Search for the cell housing the specified text and yield its (x, y) center coordinate. 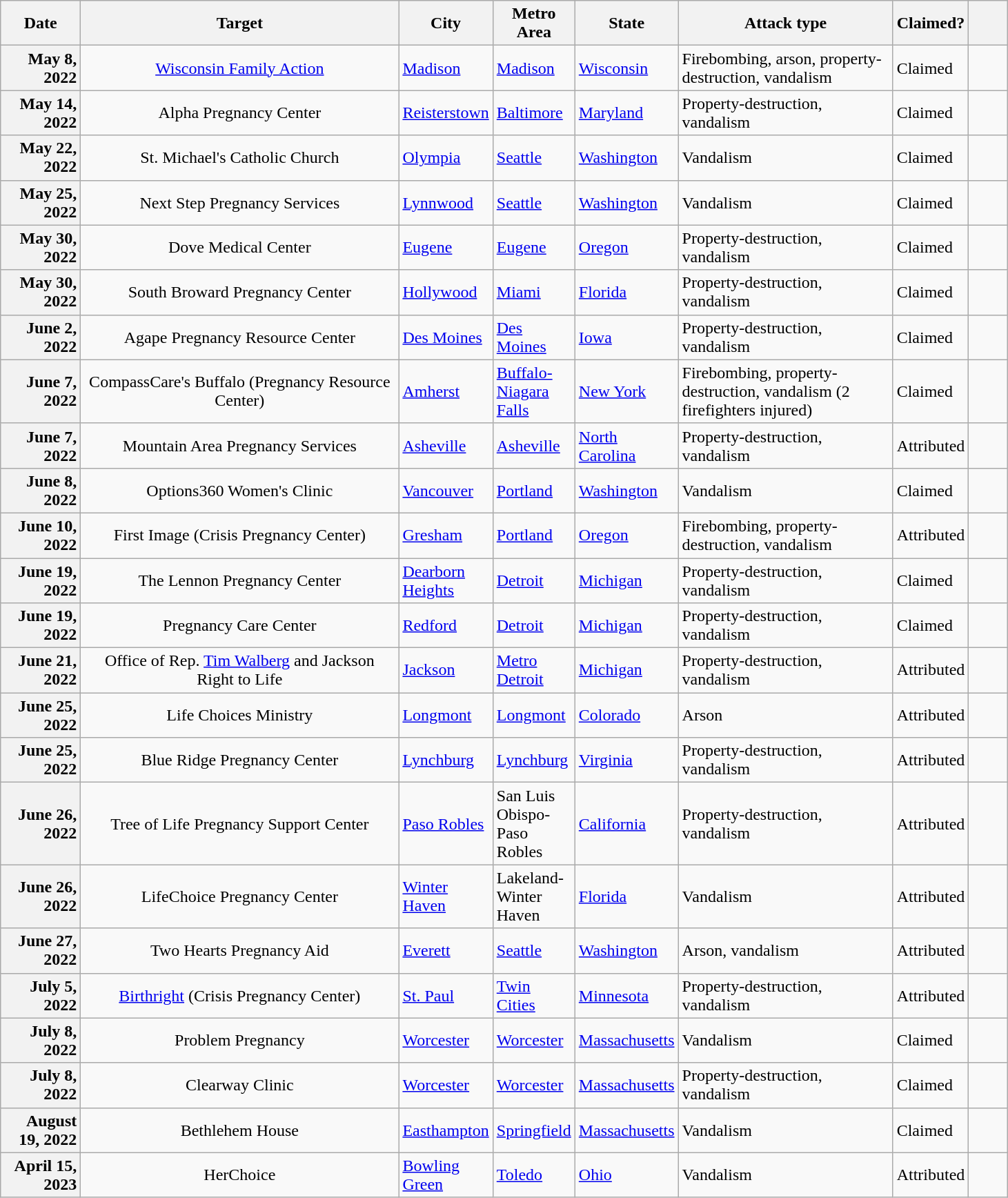
Lynnwood (446, 203)
Metro Detroit (534, 671)
Office of Rep. Tim Walberg and Jackson Right to Life (240, 671)
Toledo (534, 1175)
Attack type (785, 23)
Blue Ridge Pregnancy Center (240, 760)
Metro Area (534, 23)
Olympia (446, 157)
Problem Pregnancy (240, 1041)
Life Choices Ministry (240, 715)
First Image (Crisis Pregnancy Center) (240, 536)
Hollywood (446, 293)
Redford (446, 625)
Gresham (446, 536)
State (626, 23)
April 15, 2023 (41, 1175)
San Luis Obispo-Paso Robles (534, 824)
Dove Medical Center (240, 247)
California (626, 824)
Winter Haven (446, 896)
Claimed? (931, 23)
Colorado (626, 715)
Jackson (446, 671)
Two Hearts Pregnancy Aid (240, 951)
Agape Pregnancy Resource Center (240, 337)
May 14, 2022 (41, 113)
June 8, 2022 (41, 490)
Firebombing, arson, property-destruction, vandalism (785, 68)
July 5, 2022 (41, 995)
Paso Robles (446, 824)
Options360 Women's Clinic (240, 490)
New York (626, 391)
Minnesota (626, 995)
St. Paul (446, 995)
Baltimore (534, 113)
Pregnancy Care Center (240, 625)
Springfield (534, 1130)
Birthright (Crisis Pregnancy Center) (240, 995)
May 8, 2022 (41, 68)
Arson, vandalism (785, 951)
June 21, 2022 (41, 671)
Virginia (626, 760)
Mountain Area Pregnancy Services (240, 446)
Twin Cities (534, 995)
Maryland (626, 113)
Firebombing, property-destruction, vandalism (2 firefighters injured) (785, 391)
Bowling Green (446, 1175)
Everett (446, 951)
Miami (534, 293)
Ohio (626, 1175)
Buffalo-Niagara Falls (534, 391)
HerChoice (240, 1175)
Dearborn Heights (446, 580)
Amherst (446, 391)
Easthampton (446, 1130)
Firebombing, property-destruction, vandalism (785, 536)
Wisconsin (626, 68)
Target (240, 23)
Vancouver (446, 490)
Tree of Life Pregnancy Support Center (240, 824)
May 25, 2022 (41, 203)
Reisterstown (446, 113)
The Lennon Pregnancy Center (240, 580)
June 27, 2022 (41, 951)
City (446, 23)
Iowa (626, 337)
Alpha Pregnancy Center (240, 113)
Bethlehem House (240, 1130)
St. Michael's Catholic Church (240, 157)
June 10, 2022 (41, 536)
Arson (785, 715)
Clearway Clinic (240, 1085)
CompassCare's Buffalo (Pregnancy Resource Center) (240, 391)
LifeChoice Pregnancy Center (240, 896)
Lakeland-Winter Haven (534, 896)
North Carolina (626, 446)
Date (41, 23)
August 19, 2022 (41, 1130)
South Broward Pregnancy Center (240, 293)
May 22, 2022 (41, 157)
Wisconsin Family Action (240, 68)
Next Step Pregnancy Services (240, 203)
June 2, 2022 (41, 337)
